Pinpoint the cell where the given text exists, returning its [X, Y] midpoint coordinate. 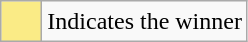
Indicates the winner [145, 22]
